Locate the cell with the specified text and output its (X, Y) center coordinate. 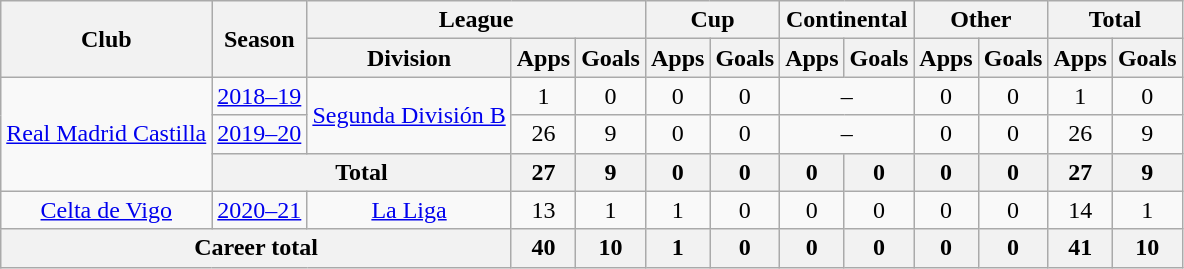
40 (543, 248)
Segunda División B (409, 115)
Club (106, 39)
Season (260, 39)
Celta de Vigo (106, 210)
Cup (712, 20)
41 (1080, 248)
League (476, 20)
13 (543, 210)
2018–19 (260, 96)
Other (981, 20)
Continental (847, 20)
Division (409, 58)
La Liga (409, 210)
14 (1080, 210)
2019–20 (260, 134)
Career total (256, 248)
2020–21 (260, 210)
Real Madrid Castilla (106, 134)
